Find where the given text appears and provide that cell's center as [x, y] coordinate. 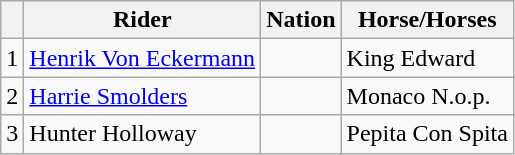
Harrie Smolders [142, 96]
Monaco N.o.p. [427, 96]
1 [12, 58]
Nation [301, 20]
2 [12, 96]
Hunter Holloway [142, 134]
King Edward [427, 58]
Horse/Horses [427, 20]
Henrik Von Eckermann [142, 58]
Rider [142, 20]
3 [12, 134]
Pepita Con Spita [427, 134]
